Output the [X, Y] coordinate of the center of the cell containing the given text.  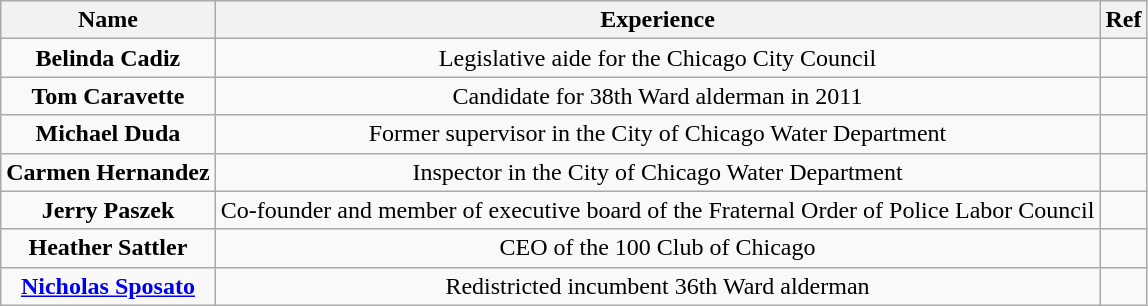
CEO of the 100 Club of Chicago [658, 248]
Inspector in the City of Chicago Water Department [658, 172]
Heather Sattler [108, 248]
Carmen Hernandez [108, 172]
Michael Duda [108, 134]
Legislative aide for the Chicago City Council [658, 58]
Candidate for 38th Ward alderman in 2011 [658, 96]
Jerry Paszek [108, 210]
Experience [658, 20]
Co-founder and member of executive board of the Fraternal Order of Police Labor Council [658, 210]
Ref [1124, 20]
Tom Caravette [108, 96]
Belinda Cadiz [108, 58]
Former supervisor in the City of Chicago Water Department [658, 134]
Name [108, 20]
Nicholas Sposato [108, 286]
Redistricted incumbent 36th Ward alderman [658, 286]
